Search for the cell housing the specified text and yield its (X, Y) center coordinate. 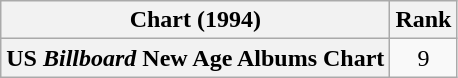
9 (424, 58)
US Billboard New Age Albums Chart (196, 58)
Chart (1994) (196, 20)
Rank (424, 20)
